Identify which cell holds the provided text, then report its [X, Y] central coordinate. 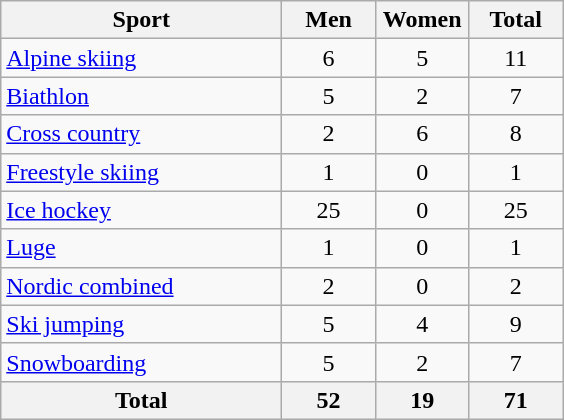
Men [329, 20]
Cross country [142, 134]
71 [516, 400]
11 [516, 58]
Nordic combined [142, 286]
52 [329, 400]
Ski jumping [142, 324]
9 [516, 324]
Freestyle skiing [142, 172]
Alpine skiing [142, 58]
4 [422, 324]
Biathlon [142, 96]
19 [422, 400]
Snowboarding [142, 362]
Women [422, 20]
8 [516, 134]
Luge [142, 248]
Ice hockey [142, 210]
Sport [142, 20]
